Detect which cell encompasses the target text, then output its [X, Y] center coordinate. 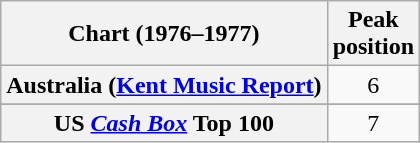
6 [373, 85]
Peakposition [373, 34]
Australia (Kent Music Report) [164, 85]
US Cash Box Top 100 [164, 123]
Chart (1976–1977) [164, 34]
7 [373, 123]
